Return (X, Y) of the center of cell containing provided text 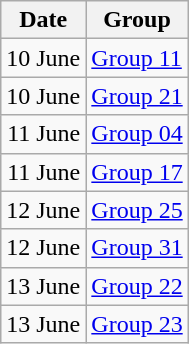
Date (44, 20)
Group 21 (137, 96)
Group 11 (137, 58)
Group 17 (137, 172)
Group (137, 20)
Group 31 (137, 248)
Group 23 (137, 324)
Group 25 (137, 210)
Group 22 (137, 286)
Group 04 (137, 134)
